Return the [x, y] coordinate for the center point of the cell that contains the specified text.  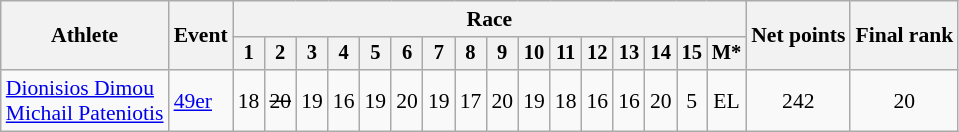
4 [344, 54]
8 [471, 54]
Dionisios Dimou Michail Pateniotis [85, 100]
10 [534, 54]
Net points [798, 36]
49er [201, 100]
12 [597, 54]
M* [726, 54]
242 [798, 100]
11 [566, 54]
Final rank [904, 36]
EL [726, 100]
13 [629, 54]
Event [201, 36]
7 [439, 54]
1 [249, 54]
15 [692, 54]
2 [280, 54]
Athlete [85, 36]
17 [471, 100]
9 [502, 54]
3 [312, 54]
Race [490, 19]
14 [661, 54]
6 [407, 54]
